Extract the (X, Y) coordinate from the center of the cell holding the provided text.  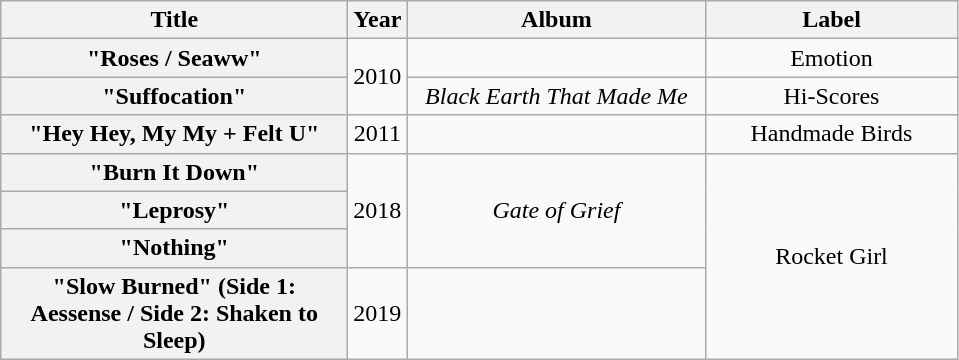
Label (832, 20)
Rocket Girl (832, 256)
"Burn It Down" (174, 172)
"Slow Burned" (Side 1: Aessense / Side 2: Shaken to Sleep) (174, 313)
Gate of Grief (556, 210)
Handmade Birds (832, 134)
Black Earth That Made Me (556, 96)
2010 (378, 77)
Year (378, 20)
2018 (378, 210)
"Roses / Seaww" (174, 58)
Title (174, 20)
2019 (378, 313)
"Nothing" (174, 248)
"Hey Hey, My My + Felt U" (174, 134)
"Suffocation" (174, 96)
Emotion (832, 58)
Album (556, 20)
Hi-Scores (832, 96)
"Leprosy" (174, 210)
2011 (378, 134)
